Return the (X, Y) coordinate for the center point of the cell that contains the specified text.  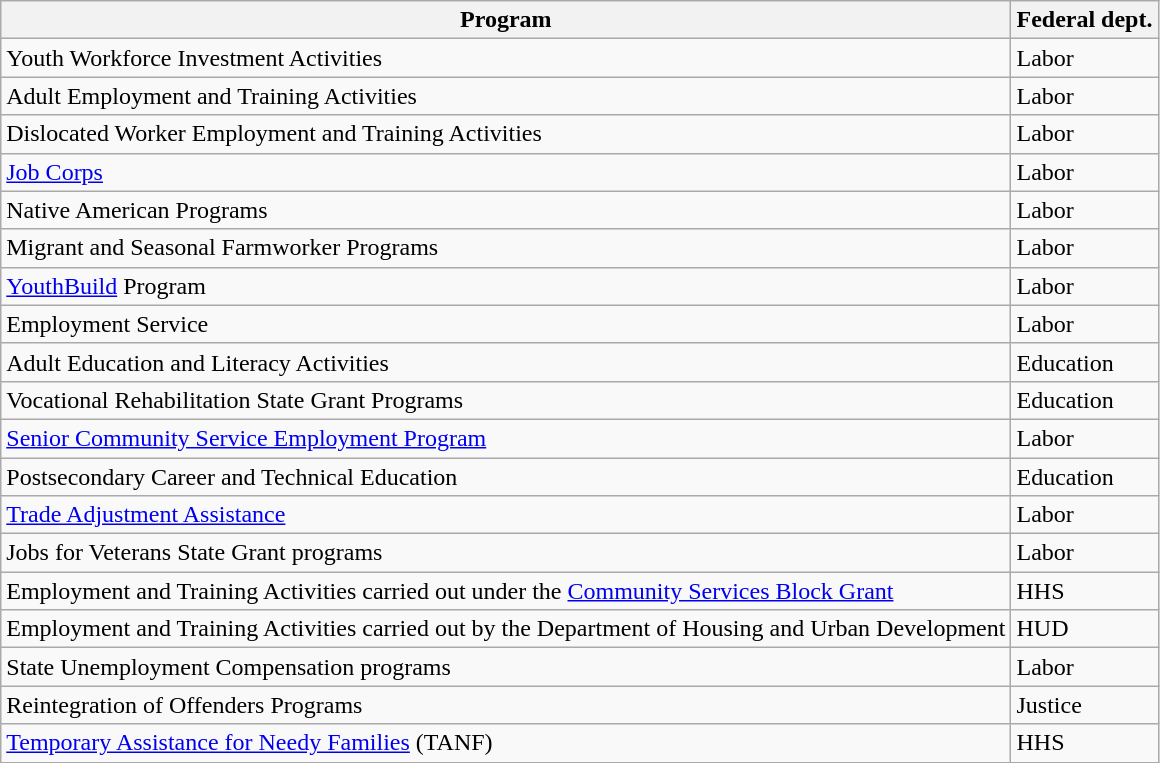
Reintegration of Offenders Programs (506, 705)
Trade Adjustment Assistance (506, 515)
HUD (1084, 629)
Federal dept. (1084, 20)
Migrant and Seasonal Farmworker Programs (506, 248)
Employment and Training Activities carried out by the Department of Housing and Urban Development (506, 629)
Dislocated Worker Employment and Training Activities (506, 134)
Vocational Rehabilitation State Grant Programs (506, 400)
Adult Education and Literacy Activities (506, 362)
Job Corps (506, 172)
State Unemployment Compensation programs (506, 667)
Postsecondary Career and Technical Education (506, 477)
Program (506, 20)
Native American Programs (506, 210)
Temporary Assistance for Needy Families (TANF) (506, 743)
Senior Community Service Employment Program (506, 438)
YouthBuild Program (506, 286)
Jobs for Veterans State Grant programs (506, 553)
Employment and Training Activities carried out under the Community Services Block Grant (506, 591)
Justice (1084, 705)
Youth Workforce Investment Activities (506, 58)
Employment Service (506, 324)
Adult Employment and Training Activities (506, 96)
